Locate the cell with the specified text and output its (X, Y) center coordinate. 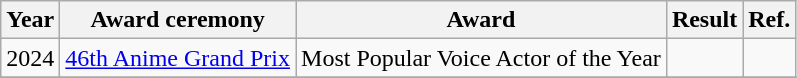
Award (482, 20)
Most Popular Voice Actor of the Year (482, 58)
46th Anime Grand Prix (178, 58)
Ref. (770, 20)
Result (704, 20)
2024 (30, 58)
Year (30, 20)
Award ceremony (178, 20)
